For the text-containing cell, return its midpoint in (X, Y) coordinate format. 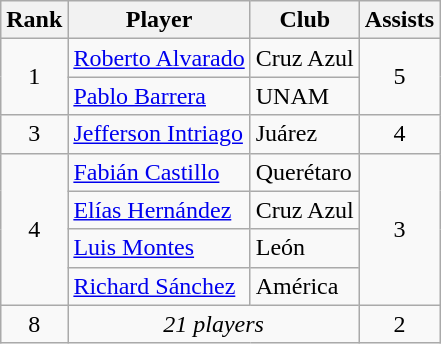
Roberto Alvarado (159, 58)
Elías Hernández (159, 210)
Juárez (304, 134)
2 (399, 324)
Richard Sánchez (159, 286)
Pablo Barrera (159, 96)
UNAM (304, 96)
5 (399, 77)
Luis Montes (159, 248)
Player (159, 20)
Assists (399, 20)
1 (34, 77)
Rank (34, 20)
Jefferson Intriago (159, 134)
León (304, 248)
Fabián Castillo (159, 172)
Querétaro (304, 172)
América (304, 286)
Club (304, 20)
8 (34, 324)
21 players (214, 324)
